From the cell containing the given text, extract its center point as (x, y) coordinate. 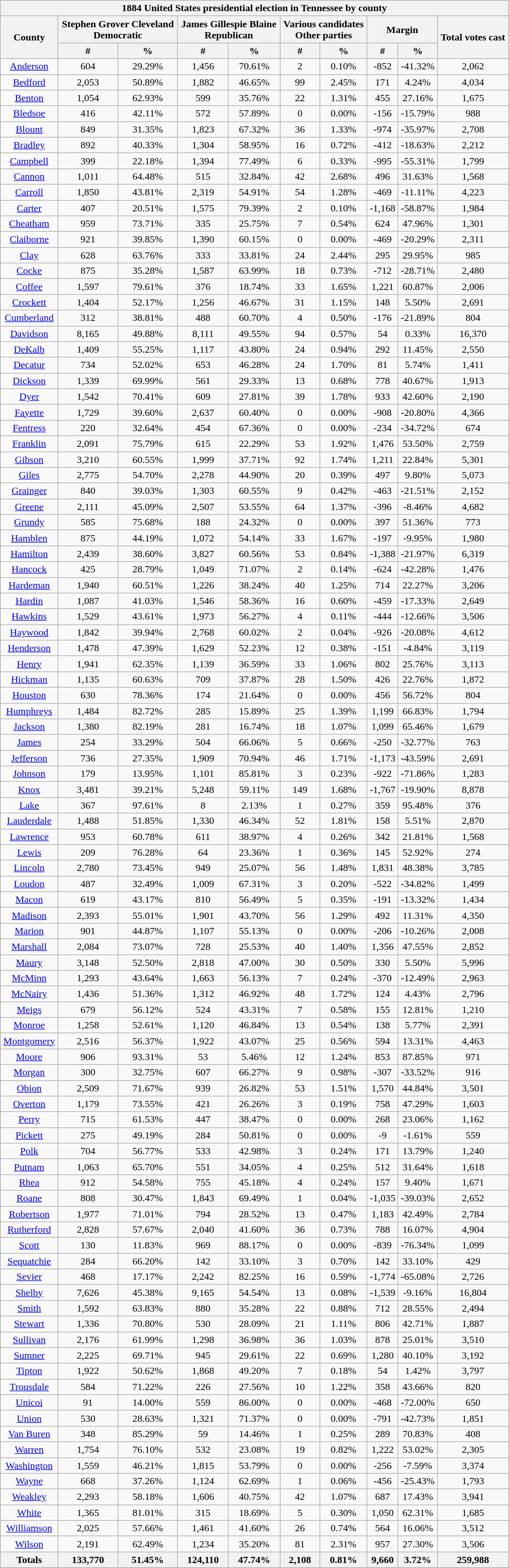
2,176 (88, 1340)
148 (382, 302)
Haywood (29, 632)
56.37% (148, 1041)
1,179 (88, 1104)
57.67% (148, 1230)
50.89% (148, 82)
1,330 (203, 821)
1.70% (343, 365)
820 (473, 1387)
17.17% (148, 1277)
3,941 (473, 1497)
1,901 (203, 915)
1,587 (203, 271)
42.71% (418, 1324)
71.37% (254, 1418)
454 (203, 428)
497 (382, 475)
55.13% (254, 931)
1,139 (203, 664)
1,087 (88, 601)
3,481 (88, 790)
Moore (29, 1057)
52.50% (148, 963)
Lauderdale (29, 821)
0.72% (343, 145)
594 (382, 1041)
0.27% (343, 805)
Macon (29, 899)
29.33% (254, 381)
1.51% (343, 1088)
39.21% (148, 790)
-922 (382, 774)
Warren (29, 1449)
2,509 (88, 1088)
42.11% (148, 114)
0.66% (343, 742)
0.14% (343, 569)
29.61% (254, 1355)
60.56% (254, 554)
Lincoln (29, 868)
Hardin (29, 601)
-10.26% (418, 931)
Houston (29, 695)
1,258 (88, 1025)
2,242 (203, 1277)
-9 (382, 1135)
75.79% (148, 444)
2,025 (88, 1528)
-58.87% (418, 208)
-4.84% (418, 648)
281 (203, 727)
86.00% (254, 1402)
1,321 (203, 1418)
2,726 (473, 1277)
43.17% (148, 899)
174 (203, 695)
Lake (29, 805)
14.46% (254, 1434)
-151 (382, 648)
1,336 (88, 1324)
1,222 (382, 1449)
0.81% (343, 1560)
13.95% (148, 774)
62.93% (148, 98)
76.28% (148, 852)
-8.46% (418, 507)
-20.80% (418, 412)
93.31% (148, 1057)
1.06% (343, 664)
Grainger (29, 491)
1,303 (203, 491)
43.61% (148, 617)
Franklin (29, 444)
-206 (382, 931)
43.80% (254, 349)
1,199 (382, 711)
2,649 (473, 601)
73.45% (148, 868)
2.13% (254, 805)
808 (88, 1198)
-76.34% (418, 1245)
52.23% (254, 648)
33.81% (254, 255)
1,312 (203, 994)
41.03% (148, 601)
-522 (382, 884)
0.19% (343, 1104)
1,973 (203, 617)
2,796 (473, 994)
668 (88, 1481)
16.74% (254, 727)
1,183 (382, 1214)
0.69% (343, 1355)
2,225 (88, 1355)
60.40% (254, 412)
1,049 (203, 569)
73.55% (148, 1104)
Hancock (29, 569)
Loudon (29, 884)
-9.16% (418, 1293)
-839 (382, 1245)
-21.51% (418, 491)
36.59% (254, 664)
-42.73% (418, 1418)
2,550 (473, 349)
Maury (29, 963)
22.29% (254, 444)
1,120 (203, 1025)
2,852 (473, 946)
-1,035 (382, 1198)
McMinn (29, 978)
16,804 (473, 1293)
47.96% (418, 224)
524 (203, 1010)
5,301 (473, 460)
1.68% (343, 790)
22.84% (418, 460)
551 (203, 1167)
46.84% (254, 1025)
1.29% (343, 915)
Perry (29, 1120)
1,456 (203, 66)
Greene (29, 507)
Hardeman (29, 585)
0.94% (343, 349)
29.95% (418, 255)
1,592 (88, 1308)
333 (203, 255)
45.18% (254, 1182)
2,084 (88, 946)
James Gillespie BlaineRepublican (229, 30)
-459 (382, 601)
5.46% (254, 1057)
49.20% (254, 1371)
1,984 (473, 208)
Hickman (29, 679)
259,988 (473, 1560)
13.79% (418, 1151)
3,210 (88, 460)
28.79% (148, 569)
54.91% (254, 192)
31.35% (148, 129)
921 (88, 240)
1,882 (203, 82)
28 (300, 679)
Totals (29, 1560)
585 (88, 522)
1,793 (473, 1481)
Tipton (29, 1371)
853 (382, 1057)
5,248 (203, 790)
Wayne (29, 1481)
40.67% (418, 381)
56.49% (254, 899)
63.99% (254, 271)
1.67% (343, 538)
9,165 (203, 1293)
-412 (382, 145)
Union (29, 1418)
4,034 (473, 82)
1,394 (203, 161)
-65.08% (418, 1277)
295 (382, 255)
1,240 (473, 1151)
66.27% (254, 1072)
-444 (382, 617)
-256 (382, 1466)
1,815 (203, 1466)
0.58% (343, 1010)
953 (88, 837)
4,612 (473, 632)
2,278 (203, 475)
38.47% (254, 1120)
628 (88, 255)
8,111 (203, 334)
2,652 (473, 1198)
584 (88, 1387)
1,011 (88, 176)
1.81% (343, 821)
4,682 (473, 507)
0.82% (343, 1449)
70.61% (254, 66)
17.43% (418, 1497)
99 (300, 82)
487 (88, 884)
-1,168 (382, 208)
23.36% (254, 852)
27.30% (418, 1544)
55.01% (148, 915)
3,113 (473, 664)
2,293 (88, 1497)
0.18% (343, 1371)
97.61% (148, 805)
Sevier (29, 1277)
1,799 (473, 161)
50.62% (148, 1371)
763 (473, 742)
1.72% (343, 994)
25.75% (254, 224)
-250 (382, 742)
91 (88, 1402)
88.17% (254, 1245)
1,851 (473, 1418)
734 (88, 365)
56.13% (254, 978)
1,529 (88, 617)
66.83% (418, 711)
Scott (29, 1245)
-974 (382, 129)
58.36% (254, 601)
124,110 (203, 1560)
0.59% (343, 1277)
67.36% (254, 428)
82.19% (148, 727)
82.25% (254, 1277)
Total votes cast (473, 37)
Bedford (29, 82)
274 (473, 852)
-21.97% (418, 554)
Rhea (29, 1182)
679 (88, 1010)
624 (382, 224)
572 (203, 114)
67.32% (254, 129)
47.74% (254, 1560)
48.38% (418, 868)
60.51% (148, 585)
25.53% (254, 946)
-18.63% (418, 145)
1,980 (473, 538)
58.95% (254, 145)
615 (203, 444)
15.89% (254, 711)
1,256 (203, 302)
2,191 (88, 1544)
67.31% (254, 884)
Fayette (29, 412)
63.76% (148, 255)
2,062 (473, 66)
0.06% (343, 1481)
43.66% (418, 1387)
30.47% (148, 1198)
512 (382, 1167)
778 (382, 381)
5.74% (418, 365)
87.85% (418, 1057)
1,499 (473, 884)
Wilson (29, 1544)
Henry (29, 664)
1.39% (343, 711)
35.20% (254, 1544)
1,210 (473, 1010)
Weakley (29, 1497)
45.38% (148, 1293)
-1.61% (418, 1135)
70.83% (418, 1434)
810 (203, 899)
0.20% (343, 884)
1,226 (203, 585)
1,298 (203, 1340)
-468 (382, 1402)
42.49% (418, 1214)
Meigs (29, 1010)
Clay (29, 255)
44.87% (148, 931)
Claiborne (29, 240)
53.79% (254, 1466)
23.06% (418, 1120)
47.00% (254, 963)
1,685 (473, 1513)
43.07% (254, 1041)
82.72% (148, 711)
2,305 (473, 1449)
611 (203, 837)
30 (300, 963)
Pickett (29, 1135)
969 (203, 1245)
40.10% (418, 1355)
4,904 (473, 1230)
38.81% (148, 318)
1,356 (382, 946)
62.49% (148, 1544)
Davidson (29, 334)
Decatur (29, 365)
0.42% (343, 491)
71.07% (254, 569)
73.71% (148, 224)
23.08% (254, 1449)
54.70% (148, 475)
1.71% (343, 758)
359 (382, 805)
Sumner (29, 1355)
416 (88, 114)
1.92% (343, 444)
45.09% (148, 507)
2,152 (473, 491)
-995 (382, 161)
McNairy (29, 994)
46 (300, 758)
69.99% (148, 381)
53.50% (418, 444)
Van Buren (29, 1434)
2,040 (203, 1230)
1.37% (343, 507)
16.06% (418, 1528)
9.80% (418, 475)
2,828 (88, 1230)
Putnam (29, 1167)
28.55% (418, 1308)
840 (88, 491)
-307 (382, 1072)
-1,774 (382, 1277)
285 (203, 711)
Obion (29, 1088)
226 (203, 1387)
Madison (29, 915)
52.92% (418, 852)
1,063 (88, 1167)
Blount (29, 129)
Gibson (29, 460)
1,575 (203, 208)
429 (473, 1261)
971 (473, 1057)
773 (473, 522)
2,507 (203, 507)
32.64% (148, 428)
421 (203, 1104)
46.21% (148, 1466)
4,463 (473, 1041)
18.74% (254, 287)
3,510 (473, 1340)
37.87% (254, 679)
DeKalb (29, 349)
-19.90% (418, 790)
Montgomery (29, 1041)
46.65% (254, 82)
Margin (402, 30)
10 (300, 1387)
1,434 (473, 899)
794 (203, 1214)
1,304 (203, 145)
2,006 (473, 287)
220 (88, 428)
2.68% (343, 176)
Williamson (29, 1528)
788 (382, 1230)
2,111 (88, 507)
Henderson (29, 648)
Polk (29, 1151)
3,797 (473, 1371)
Hawkins (29, 617)
-11.11% (418, 192)
0.39% (343, 475)
81.01% (148, 1513)
70.80% (148, 1324)
-712 (382, 271)
Carroll (29, 192)
Cannon (29, 176)
1.33% (343, 129)
-234 (382, 428)
13.31% (418, 1041)
496 (382, 176)
1,542 (88, 396)
1,293 (88, 978)
-908 (382, 412)
2,053 (88, 82)
85.29% (148, 1434)
1,072 (203, 538)
5.77% (418, 1025)
399 (88, 161)
60.87% (418, 287)
1,823 (203, 129)
16,370 (473, 334)
758 (382, 1104)
2,393 (88, 915)
-32.77% (418, 742)
57.89% (254, 114)
-1,539 (382, 1293)
32.75% (148, 1072)
515 (203, 176)
44.84% (418, 1088)
Lawrence (29, 837)
533 (203, 1151)
1,663 (203, 978)
358 (382, 1387)
425 (88, 569)
916 (473, 1072)
1,162 (473, 1120)
1,117 (203, 349)
1,618 (473, 1167)
27.56% (254, 1387)
95.48% (418, 805)
335 (203, 224)
14.00% (148, 1402)
1,054 (88, 98)
949 (203, 868)
46.34% (254, 821)
Carter (29, 208)
3,206 (473, 585)
1,107 (203, 931)
39 (300, 396)
0.57% (343, 334)
1.40% (343, 946)
2,784 (473, 1214)
2,091 (88, 444)
-39.03% (418, 1198)
-624 (382, 569)
1,603 (473, 1104)
37.26% (148, 1481)
2,870 (473, 821)
1,411 (473, 365)
Anderson (29, 66)
1,913 (473, 381)
69.49% (254, 1198)
315 (203, 1513)
0.47% (343, 1214)
714 (382, 585)
43.70% (254, 915)
29.29% (148, 66)
607 (203, 1072)
564 (382, 1528)
50.81% (254, 1135)
1.24% (343, 1057)
0.35% (343, 899)
Bledsoe (29, 114)
0.30% (343, 1513)
-41.32% (418, 66)
26 (300, 1528)
22.18% (148, 161)
1,234 (203, 1544)
18.69% (254, 1513)
1,679 (473, 727)
0.38% (343, 648)
2,212 (473, 145)
1.78% (343, 396)
-55.31% (418, 161)
1,977 (88, 1214)
426 (382, 679)
27.35% (148, 758)
1,559 (88, 1466)
-1,173 (382, 758)
-43.59% (418, 758)
28.09% (254, 1324)
2,319 (203, 192)
1,478 (88, 648)
46.92% (254, 994)
-33.52% (418, 1072)
650 (473, 1402)
62.69% (254, 1481)
755 (203, 1182)
25.07% (254, 868)
1,887 (473, 1324)
19 (300, 1449)
1,221 (382, 287)
3,148 (88, 963)
2,637 (203, 412)
Coffee (29, 287)
599 (203, 98)
2,439 (88, 554)
149 (300, 790)
47.55% (418, 946)
-20.29% (418, 240)
Overton (29, 1104)
1.28% (343, 192)
0.84% (343, 554)
-72.00% (418, 1402)
49.19% (148, 1135)
2,963 (473, 978)
878 (382, 1340)
4.43% (418, 994)
53.55% (254, 507)
408 (473, 1434)
11.45% (418, 349)
397 (382, 522)
52.61% (148, 1025)
60.15% (254, 240)
White (29, 1513)
1,390 (203, 240)
39.85% (148, 240)
0.74% (343, 1528)
52.02% (148, 365)
300 (88, 1072)
2,818 (203, 963)
22.27% (418, 585)
367 (88, 805)
4,223 (473, 192)
0.70% (343, 1261)
1,842 (88, 632)
-1,388 (382, 554)
880 (203, 1308)
53.02% (418, 1449)
1,436 (88, 994)
138 (382, 1025)
124 (382, 994)
Stewart (29, 1324)
Trousdale (29, 1387)
Jefferson (29, 758)
60.70% (254, 318)
85.81% (254, 774)
1.31% (343, 98)
3,374 (473, 1466)
1,101 (203, 774)
1.22% (343, 1387)
71.67% (148, 1088)
1.15% (343, 302)
49.88% (148, 334)
-34.72% (418, 428)
36.98% (254, 1340)
1,606 (203, 1497)
38.24% (254, 585)
-20.08% (418, 632)
-191 (382, 899)
1,868 (203, 1371)
9,660 (382, 1560)
43.31% (254, 1010)
65.46% (418, 727)
5,996 (473, 963)
0.11% (343, 617)
16.07% (418, 1230)
56.12% (148, 1010)
9.40% (418, 1182)
34.05% (254, 1167)
-791 (382, 1418)
1,597 (88, 287)
3,827 (203, 554)
988 (473, 114)
6 (300, 161)
1,831 (382, 868)
28.63% (148, 1418)
2.44% (343, 255)
-456 (382, 1481)
Marshall (29, 946)
76.10% (148, 1449)
63.83% (148, 1308)
-34.82% (418, 884)
8 (203, 805)
447 (203, 1120)
2,780 (88, 868)
-35.97% (418, 129)
Sullivan (29, 1340)
736 (88, 758)
1,380 (88, 727)
912 (88, 1182)
901 (88, 931)
Crockett (29, 302)
687 (382, 1497)
20 (300, 475)
39.94% (148, 632)
60.02% (254, 632)
1,283 (473, 774)
42.98% (254, 1151)
1,339 (88, 381)
31 (300, 302)
0.88% (343, 1308)
1,754 (88, 1449)
Marion (29, 931)
Monroe (29, 1025)
1,280 (382, 1355)
52.17% (148, 302)
609 (203, 396)
54.58% (148, 1182)
21.81% (418, 837)
Hamblen (29, 538)
Washington (29, 1466)
44.90% (254, 475)
155 (382, 1010)
2.45% (343, 82)
2,108 (300, 1560)
Dyer (29, 396)
1,629 (203, 648)
71.01% (148, 1214)
56.72% (418, 695)
20.51% (148, 208)
40.33% (148, 145)
604 (88, 66)
1,009 (203, 884)
407 (88, 208)
38.97% (254, 837)
26.26% (254, 1104)
130 (88, 1245)
Johnson (29, 774)
Robertson (29, 1214)
0.23% (343, 774)
79.39% (254, 208)
Bradley (29, 145)
-12.66% (418, 617)
-396 (382, 507)
21 (300, 1324)
2,311 (473, 240)
-7.59% (418, 1466)
806 (382, 1324)
11.83% (148, 1245)
2,516 (88, 1041)
Humphreys (29, 711)
Shelby (29, 1293)
2,494 (473, 1308)
Smith (29, 1308)
1,050 (382, 1513)
-852 (382, 66)
3,119 (473, 648)
-42.28% (418, 569)
289 (382, 1434)
342 (382, 837)
0.08% (343, 1293)
158 (382, 821)
8,165 (88, 334)
2,759 (473, 444)
Fentress (29, 428)
James (29, 742)
Lewis (29, 852)
Dickson (29, 381)
1,729 (88, 412)
488 (203, 318)
-21.89% (418, 318)
2,391 (473, 1025)
Morgan (29, 1072)
492 (382, 915)
1.48% (343, 868)
-17.33% (418, 601)
57.66% (148, 1528)
42.60% (418, 396)
2,480 (473, 271)
1,843 (203, 1198)
468 (88, 1277)
56.27% (254, 617)
709 (203, 679)
704 (88, 1151)
64.48% (148, 176)
1,404 (88, 302)
33.29% (148, 742)
49.55% (254, 334)
43.64% (148, 978)
32.84% (254, 176)
32.49% (148, 884)
619 (88, 899)
145 (382, 852)
31.64% (418, 1167)
1,794 (473, 711)
133,770 (88, 1560)
Grundy (29, 522)
1,671 (473, 1182)
3,785 (473, 868)
39.03% (148, 491)
54.14% (254, 538)
58.18% (148, 1497)
21.64% (254, 695)
275 (88, 1135)
59.11% (254, 790)
1.11% (343, 1324)
79.61% (148, 287)
1,461 (203, 1528)
75.68% (148, 522)
-12.49% (418, 978)
-370 (382, 978)
61.53% (148, 1120)
1,409 (88, 349)
60.78% (148, 837)
1,872 (473, 679)
Various candidatesOther parties (324, 30)
71.22% (148, 1387)
54.54% (254, 1293)
906 (88, 1057)
-197 (382, 538)
28.52% (254, 1214)
630 (88, 695)
945 (203, 1355)
48 (300, 994)
78.36% (148, 695)
66.20% (148, 1261)
Cumberland (29, 318)
0.26% (343, 837)
5.51% (418, 821)
1.25% (343, 585)
2.31% (343, 1544)
-463 (382, 491)
1,999 (203, 460)
892 (88, 145)
51.85% (148, 821)
69.71% (148, 1355)
5,073 (473, 475)
65.70% (148, 1167)
-28.71% (418, 271)
268 (382, 1120)
-15.79% (418, 114)
456 (382, 695)
1.42% (418, 1371)
46.67% (254, 302)
35.76% (254, 98)
348 (88, 1434)
37.71% (254, 460)
674 (473, 428)
3.72% (418, 1560)
3,501 (473, 1088)
6,319 (473, 554)
0.60% (343, 601)
957 (382, 1544)
1,124 (203, 1481)
Jackson (29, 727)
455 (382, 98)
Roane (29, 1198)
11.31% (418, 915)
1,365 (88, 1513)
4,366 (473, 412)
561 (203, 381)
-1,767 (382, 790)
Sequatchie (29, 1261)
2,768 (203, 632)
25.76% (418, 664)
-25.43% (418, 1481)
66.06% (254, 742)
-926 (382, 632)
2,190 (473, 396)
44.19% (148, 538)
Hamilton (29, 554)
Knox (29, 790)
92 (300, 460)
712 (382, 1308)
1.74% (343, 460)
292 (382, 349)
40.75% (254, 1497)
47.39% (148, 648)
Giles (29, 475)
959 (88, 224)
0.98% (343, 1072)
60.63% (148, 679)
43.81% (148, 192)
188 (203, 522)
Unicoi (29, 1402)
7,626 (88, 1293)
51.45% (148, 1560)
1.65% (343, 287)
38.60% (148, 554)
27.16% (418, 98)
3,512 (473, 1528)
653 (203, 365)
56.77% (148, 1151)
312 (88, 318)
39.60% (148, 412)
59 (203, 1434)
3,192 (473, 1355)
-9.95% (418, 538)
31.63% (418, 176)
1,675 (473, 98)
532 (203, 1449)
Stephen Grover ClevelandDemocratic (118, 30)
52 (300, 821)
2,708 (473, 129)
330 (382, 963)
73.07% (148, 946)
Cheatham (29, 224)
62.35% (148, 664)
209 (88, 852)
0.56% (343, 1041)
802 (382, 664)
-156 (382, 114)
933 (382, 396)
504 (203, 742)
1,484 (88, 711)
12.81% (418, 1010)
4.24% (418, 82)
1.03% (343, 1340)
26.82% (254, 1088)
939 (203, 1088)
55.25% (148, 349)
County (29, 37)
849 (88, 129)
1,546 (203, 601)
0.36% (343, 852)
1884 United States presidential election in Tennessee by county (254, 8)
61.99% (148, 1340)
0.68% (343, 381)
179 (88, 774)
77.49% (254, 161)
8,878 (473, 790)
70.41% (148, 396)
Benton (29, 98)
-71.86% (418, 774)
1,909 (203, 758)
-13.32% (418, 899)
1,488 (88, 821)
Cocke (29, 271)
46.28% (254, 365)
1,850 (88, 192)
27.81% (254, 396)
62.31% (418, 1513)
2,775 (88, 475)
-176 (382, 318)
1,211 (382, 460)
47.29% (418, 1104)
157 (382, 1182)
4,350 (473, 915)
2,008 (473, 931)
1.50% (343, 679)
24.32% (254, 522)
1,301 (473, 224)
254 (88, 742)
715 (88, 1120)
Campbell (29, 161)
1,570 (382, 1088)
1,941 (88, 664)
728 (203, 946)
1,940 (88, 585)
22.76% (418, 679)
25.01% (418, 1340)
94 (300, 334)
Rutherford (29, 1230)
70.94% (254, 758)
985 (473, 255)
1,135 (88, 679)
